Output the [x, y] coordinate of the center of the cell containing the given text.  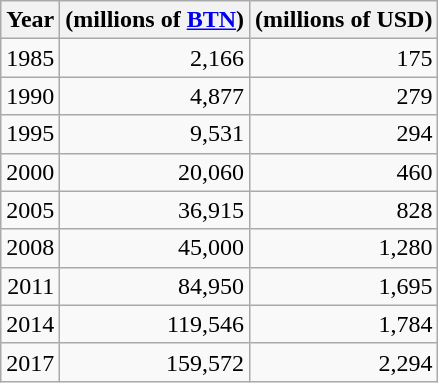
1,784 [344, 324]
2014 [30, 324]
45,000 [155, 248]
(millions of BTN) [155, 20]
36,915 [155, 210]
4,877 [155, 96]
(millions of USD) [344, 20]
2,294 [344, 362]
2008 [30, 248]
1990 [30, 96]
20,060 [155, 172]
460 [344, 172]
119,546 [155, 324]
828 [344, 210]
294 [344, 134]
1,280 [344, 248]
Year [30, 20]
9,531 [155, 134]
1,695 [344, 286]
159,572 [155, 362]
1985 [30, 58]
279 [344, 96]
2017 [30, 362]
2,166 [155, 58]
2005 [30, 210]
2000 [30, 172]
175 [344, 58]
1995 [30, 134]
2011 [30, 286]
84,950 [155, 286]
